Capture the cell that displays the provided text and extract its (x, y) central coordinate. 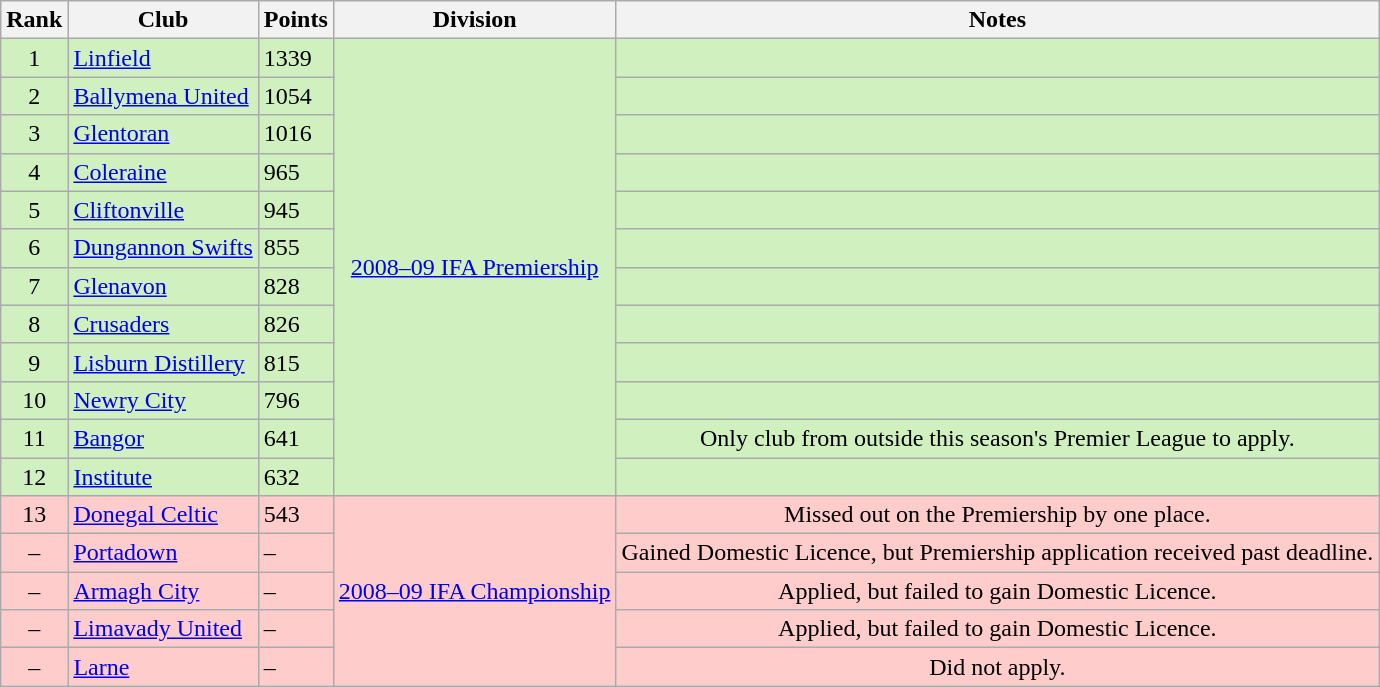
Ballymena United (163, 96)
Donegal Celtic (163, 515)
Portadown (163, 553)
Dungannon Swifts (163, 248)
Glentoran (163, 134)
2008–09 IFA Championship (474, 591)
945 (296, 210)
Bangor (163, 438)
543 (296, 515)
Missed out on the Premiership by one place. (998, 515)
3 (34, 134)
7 (34, 286)
1339 (296, 58)
5 (34, 210)
Cliftonville (163, 210)
Linfield (163, 58)
Notes (998, 20)
828 (296, 286)
Coleraine (163, 172)
826 (296, 324)
13 (34, 515)
2008–09 IFA Premiership (474, 268)
12 (34, 477)
8 (34, 324)
Armagh City (163, 591)
9 (34, 362)
Did not apply. (998, 667)
4 (34, 172)
Points (296, 20)
1016 (296, 134)
Newry City (163, 400)
641 (296, 438)
855 (296, 248)
Rank (34, 20)
6 (34, 248)
10 (34, 400)
2 (34, 96)
Limavady United (163, 629)
11 (34, 438)
Institute (163, 477)
632 (296, 477)
Gained Domestic Licence, but Premiership application received past deadline. (998, 553)
Club (163, 20)
965 (296, 172)
Lisburn Distillery (163, 362)
1054 (296, 96)
796 (296, 400)
Only club from outside this season's Premier League to apply. (998, 438)
Glenavon (163, 286)
Larne (163, 667)
1 (34, 58)
Division (474, 20)
Crusaders (163, 324)
815 (296, 362)
